Scan for the cell matching the given text and deliver its [X, Y] coordinate at center. 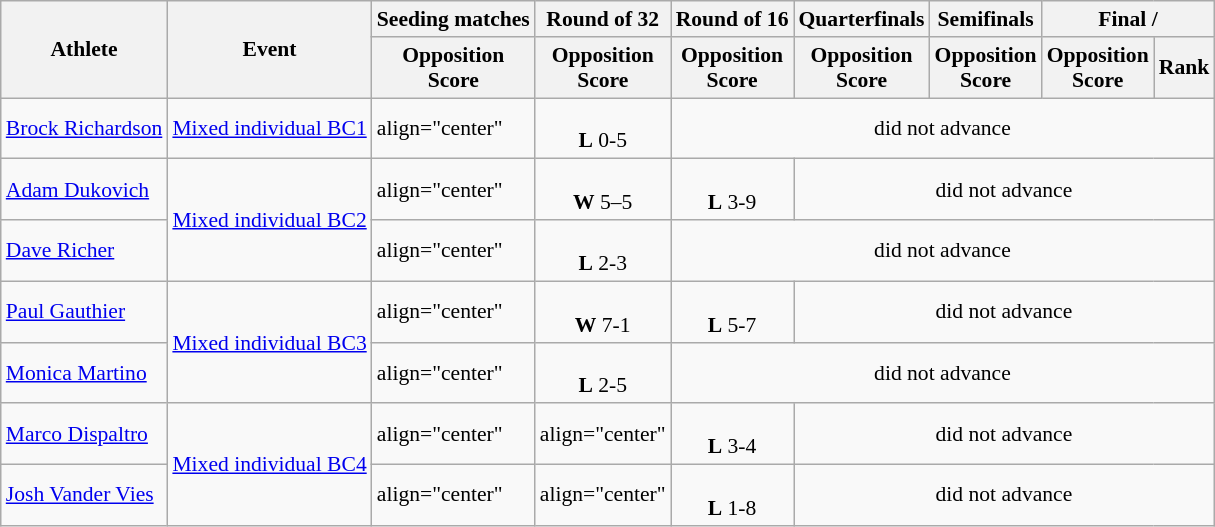
Athlete [84, 50]
Josh Vander Vies [84, 496]
L 1-8 [732, 496]
Adam Dukovich [84, 190]
Mixed individual BC1 [269, 128]
Seeding matches [454, 19]
Mixed individual BC2 [269, 220]
Final / [1128, 19]
Brock Richardson [84, 128]
Quarterfinals [862, 19]
Rank [1184, 68]
Mixed individual BC4 [269, 465]
Round of 32 [603, 19]
L 3-4 [732, 434]
L 2-3 [603, 250]
L 2-5 [603, 372]
W 5–5 [603, 190]
L 3-9 [732, 190]
Marco Dispaltro [84, 434]
Semifinals [986, 19]
Paul Gauthier [84, 312]
Round of 16 [732, 19]
Monica Martino [84, 372]
Dave Richer [84, 250]
L 0-5 [603, 128]
Mixed individual BC3 [269, 342]
L 5-7 [732, 312]
Event [269, 50]
W 7-1 [603, 312]
